Find where the given text appears and provide that cell's center as (X, Y) coordinate. 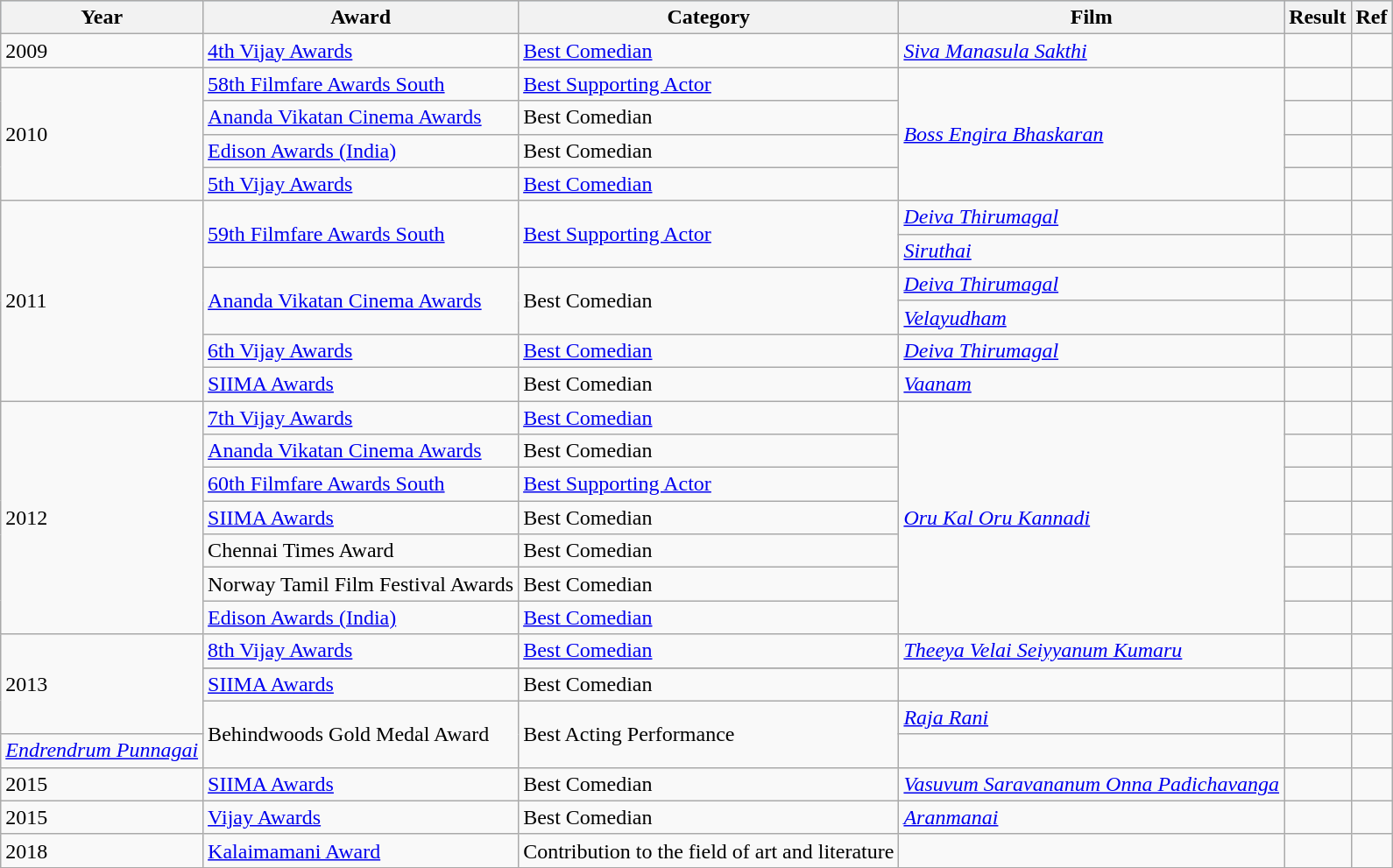
8th Vijay Awards (361, 651)
2018 (102, 850)
Kalaimamani Award (361, 850)
5th Vijay Awards (361, 184)
Siruthai (1092, 251)
Endrendrum Punnagai (102, 751)
2012 (102, 518)
Chennai Times Award (361, 551)
Raja Rani (1092, 717)
60th Filmfare Awards South (361, 484)
Vaanam (1092, 384)
Award (361, 18)
Norway Tamil Film Festival Awards (361, 584)
Vijay Awards (361, 817)
7th Vijay Awards (361, 418)
6th Vijay Awards (361, 350)
Siva Manasula Sakthi (1092, 51)
Film (1092, 18)
59th Filmfare Awards South (361, 234)
Velayudham (1092, 317)
Category (709, 18)
2009 (102, 51)
2011 (102, 300)
Boss Engira Bhaskaran (1092, 134)
Oru Kal Oru Kannadi (1092, 518)
58th Filmfare Awards South (361, 84)
Year (102, 18)
Behindwoods Gold Medal Award (361, 734)
Ref (1372, 18)
Result (1318, 18)
Vasuvum Saravananum Onna Padichavanga (1092, 784)
Contribution to the field of art and literature (709, 850)
2013 (102, 684)
4th Vijay Awards (361, 51)
Aranmanai (1092, 817)
Theeya Velai Seiyyanum Kumaru (1092, 651)
Best Acting Performance (709, 734)
2010 (102, 134)
